Find where the given text appears and provide that cell's center as [X, Y] coordinate. 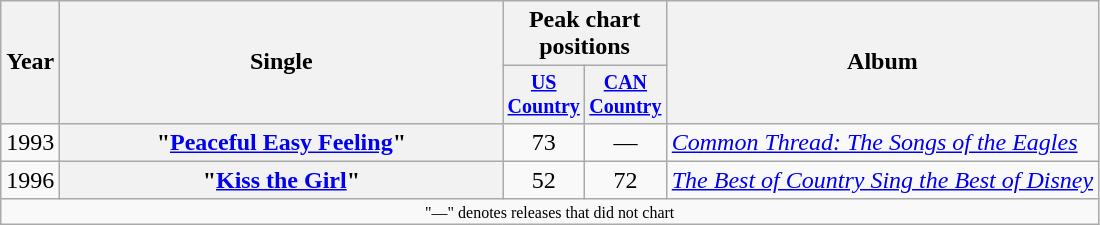
Common Thread: The Songs of the Eagles [882, 142]
72 [626, 180]
52 [544, 180]
"—" denotes releases that did not chart [550, 211]
"Peaceful Easy Feeling" [282, 142]
US Country [544, 94]
1996 [30, 180]
The Best of Country Sing the Best of Disney [882, 180]
73 [544, 142]
— [626, 142]
1993 [30, 142]
Single [282, 62]
"Kiss the Girl" [282, 180]
CAN Country [626, 94]
Album [882, 62]
Year [30, 62]
Peak chartpositions [584, 34]
